From the cell containing the given text, extract its center point as (X, Y) coordinate. 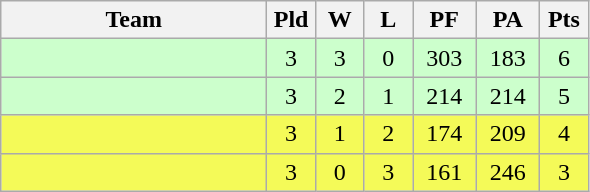
Pld (292, 20)
246 (508, 172)
6 (564, 58)
303 (444, 58)
161 (444, 172)
Team (134, 20)
PA (508, 20)
209 (508, 134)
4 (564, 134)
W (340, 20)
183 (508, 58)
5 (564, 96)
L (388, 20)
PF (444, 20)
174 (444, 134)
Pts (564, 20)
